For the text-containing cell, return its midpoint in (x, y) coordinate format. 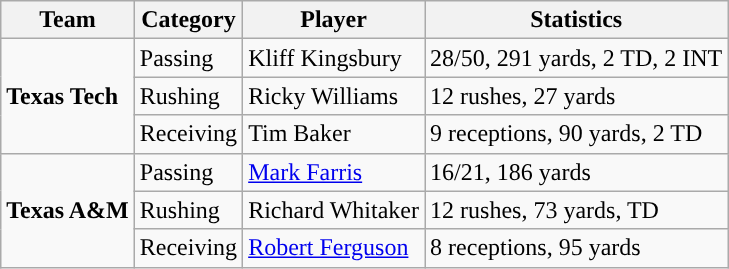
Texas Tech (68, 96)
Player (334, 20)
Mark Farris (334, 172)
16/21, 186 yards (576, 172)
Statistics (576, 20)
Kliff Kingsbury (334, 58)
8 receptions, 95 yards (576, 248)
12 rushes, 73 yards, TD (576, 210)
12 rushes, 27 yards (576, 96)
Tim Baker (334, 134)
Texas A&M (68, 210)
Robert Ferguson (334, 248)
Richard Whitaker (334, 210)
Category (188, 20)
Team (68, 20)
9 receptions, 90 yards, 2 TD (576, 134)
Ricky Williams (334, 96)
28/50, 291 yards, 2 TD, 2 INT (576, 58)
